Determine the (X, Y) coordinate at the center of the cell enclosing the given text.  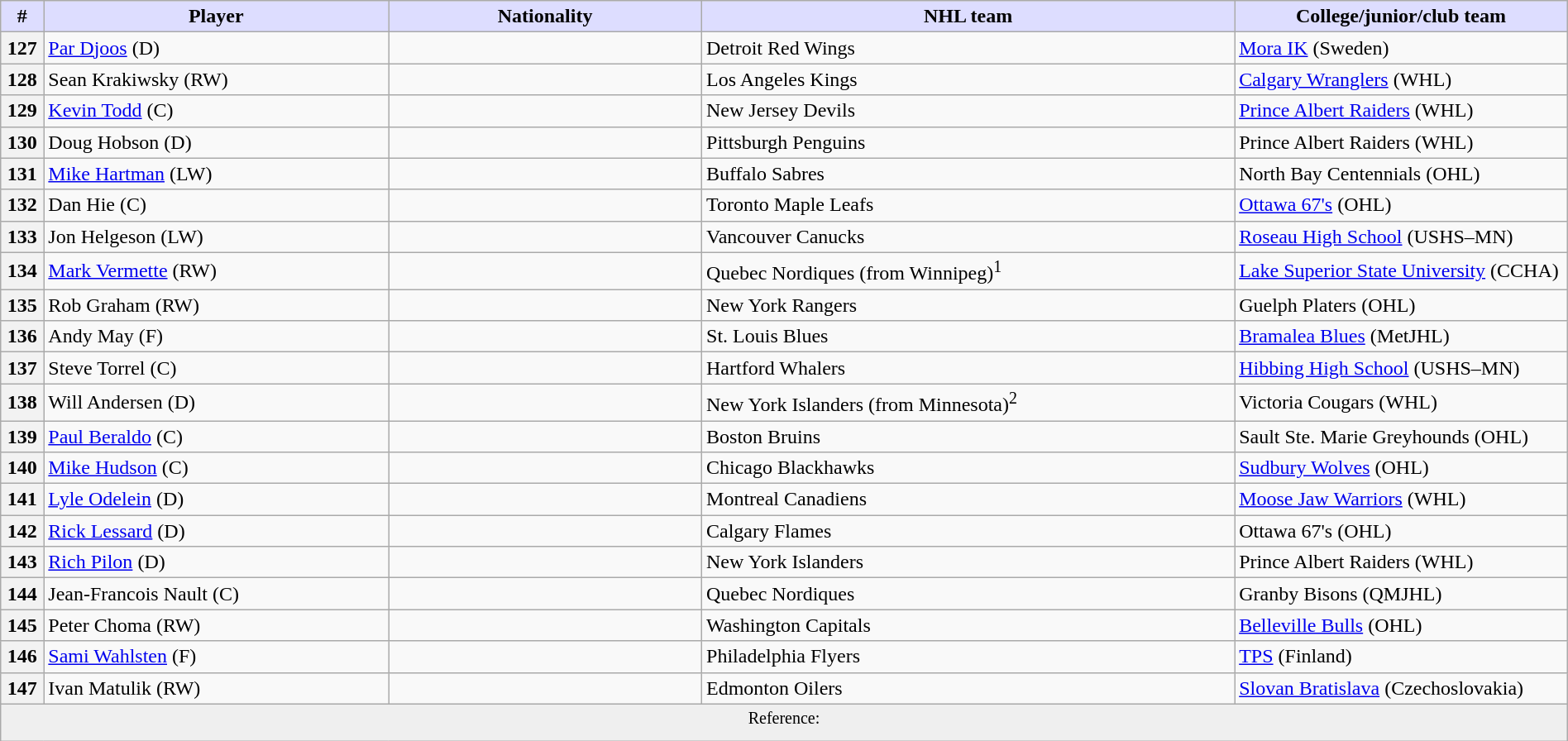
Kevin Todd (C) (217, 111)
Washington Capitals (968, 625)
Calgary Wranglers (WHL) (1401, 79)
Paul Beraldo (C) (217, 437)
Dan Hie (C) (217, 205)
136 (22, 337)
TPS (Finland) (1401, 657)
Belleville Bulls (OHL) (1401, 625)
Quebec Nordiques (968, 594)
140 (22, 468)
Roseau High School (USHS–MN) (1401, 237)
Slovan Bratislava (Czechoslovakia) (1401, 688)
Pittsburgh Penguins (968, 142)
Reference: (784, 723)
Sami Wahlsten (F) (217, 657)
Mark Vermette (RW) (217, 271)
143 (22, 562)
Quebec Nordiques (from Winnipeg)1 (968, 271)
139 (22, 437)
134 (22, 271)
Edmonton Oilers (968, 688)
130 (22, 142)
137 (22, 368)
Will Andersen (D) (217, 402)
132 (22, 205)
New Jersey Devils (968, 111)
Peter Choma (RW) (217, 625)
Andy May (F) (217, 337)
College/junior/club team (1401, 17)
144 (22, 594)
Toronto Maple Leafs (968, 205)
Detroit Red Wings (968, 48)
Granby Bisons (QMJHL) (1401, 594)
Los Angeles Kings (968, 79)
Lyle Odelein (D) (217, 500)
Vancouver Canucks (968, 237)
# (22, 17)
St. Louis Blues (968, 337)
Jean-Francois Nault (C) (217, 594)
Guelph Platers (OHL) (1401, 305)
146 (22, 657)
141 (22, 500)
Hartford Whalers (968, 368)
New York Islanders (968, 562)
142 (22, 531)
NHL team (968, 17)
147 (22, 688)
Lake Superior State University (CCHA) (1401, 271)
Player (217, 17)
Sean Krakiwsky (RW) (217, 79)
Rick Lessard (D) (217, 531)
Buffalo Sabres (968, 174)
New York Rangers (968, 305)
Par Djoos (D) (217, 48)
145 (22, 625)
Steve Torrel (C) (217, 368)
Mora IK (Sweden) (1401, 48)
Rob Graham (RW) (217, 305)
Victoria Cougars (WHL) (1401, 402)
Moose Jaw Warriors (WHL) (1401, 500)
Nationality (546, 17)
135 (22, 305)
Montreal Canadiens (968, 500)
131 (22, 174)
Mike Hudson (C) (217, 468)
Chicago Blackhawks (968, 468)
New York Islanders (from Minnesota)2 (968, 402)
Doug Hobson (D) (217, 142)
133 (22, 237)
Boston Bruins (968, 437)
Rich Pilon (D) (217, 562)
Sault Ste. Marie Greyhounds (OHL) (1401, 437)
129 (22, 111)
128 (22, 79)
Bramalea Blues (MetJHL) (1401, 337)
Mike Hartman (LW) (217, 174)
Sudbury Wolves (OHL) (1401, 468)
Ivan Matulik (RW) (217, 688)
138 (22, 402)
North Bay Centennials (OHL) (1401, 174)
Calgary Flames (968, 531)
127 (22, 48)
Philadelphia Flyers (968, 657)
Jon Helgeson (LW) (217, 237)
Hibbing High School (USHS–MN) (1401, 368)
